Locate the cell with the specified text and output its (X, Y) center coordinate. 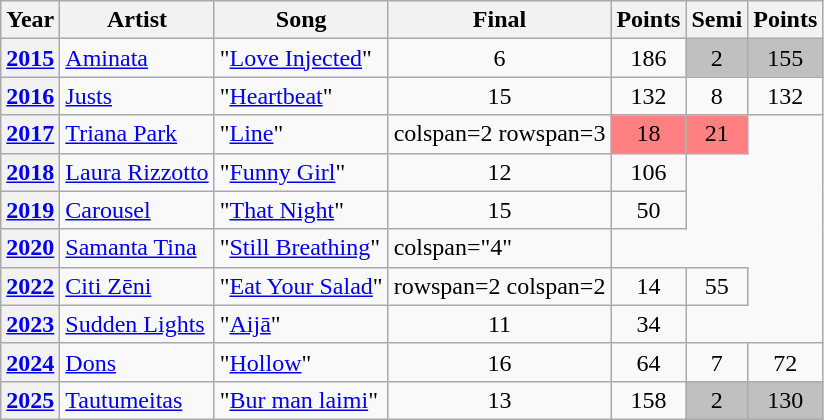
Year (30, 20)
2023 (30, 324)
11 (500, 324)
Samanta Tina (137, 248)
158 (648, 400)
"Line" (301, 134)
Laura Rizzotto (137, 172)
13 (500, 400)
2024 (30, 362)
2025 (30, 400)
130 (786, 400)
Artist (137, 20)
12 (500, 172)
21 (717, 134)
Final (500, 20)
Citi Zēni (137, 286)
Aminata (137, 58)
"That Night" (301, 210)
"Bur man laimi" (301, 400)
"Funny Girl" (301, 172)
Triana Park (137, 134)
Semi (717, 20)
"Eat Your Salad" (301, 286)
2018 (30, 172)
2019 (30, 210)
2022 (30, 286)
16 (500, 362)
Dons (137, 362)
Song (301, 20)
34 (648, 324)
72 (786, 362)
"Aijā" (301, 324)
155 (786, 58)
14 (648, 286)
Sudden Lights (137, 324)
"Hollow" (301, 362)
colspan="4" (500, 248)
2015 (30, 58)
18 (648, 134)
55 (717, 286)
64 (648, 362)
Carousel (137, 210)
6 (500, 58)
"Still Breathing" (301, 248)
rowspan=2 colspan=2 (500, 286)
2016 (30, 96)
"Love Injected" (301, 58)
2017 (30, 134)
"Heartbeat" (301, 96)
7 (717, 362)
2020 (30, 248)
106 (648, 172)
Justs (137, 96)
186 (648, 58)
8 (717, 96)
Tautumeitas (137, 400)
colspan=2 rowspan=3 (500, 134)
50 (648, 210)
